Identify which cell holds the provided text, then report its [x, y] central coordinate. 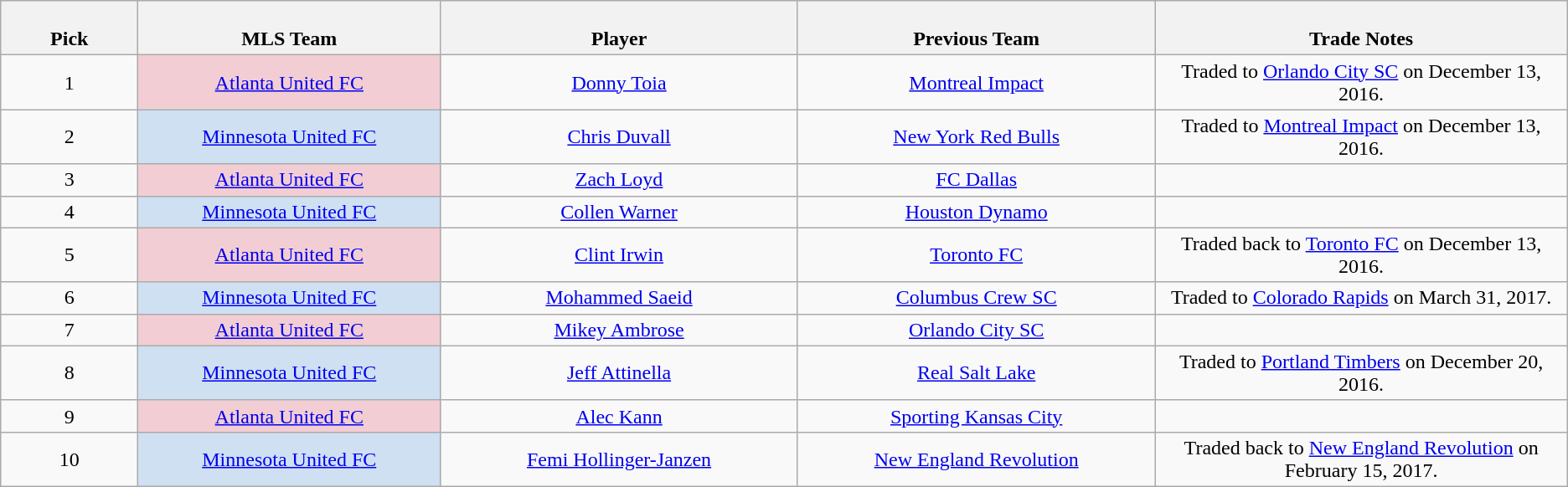
Mikey Ambrose [620, 330]
Montreal Impact [977, 82]
Traded back to Toronto FC on December 13, 2016. [1361, 254]
Real Salt Lake [977, 373]
Columbus Crew SC [977, 298]
7 [70, 330]
Alec Kann [620, 416]
Clint Irwin [620, 254]
3 [70, 180]
New York Red Bulls [977, 137]
4 [70, 212]
Collen Warner [620, 212]
Mohammed Saeid [620, 298]
Traded to Portland Timbers on December 20, 2016. [1361, 373]
Previous Team [977, 28]
Donny Toia [620, 82]
Traded to Orlando City SC on December 13, 2016. [1361, 82]
6 [70, 298]
10 [70, 459]
Orlando City SC [977, 330]
MLS Team [290, 28]
Houston Dynamo [977, 212]
Pick [70, 28]
FC Dallas [977, 180]
Trade Notes [1361, 28]
Zach Loyd [620, 180]
1 [70, 82]
2 [70, 137]
New England Revolution [977, 459]
Sporting Kansas City [977, 416]
Traded to Montreal Impact on December 13, 2016. [1361, 137]
Toronto FC [977, 254]
Traded to Colorado Rapids on March 31, 2017. [1361, 298]
Jeff Attinella [620, 373]
Chris Duvall [620, 137]
9 [70, 416]
Traded back to New England Revolution on February 15, 2017. [1361, 459]
Player [620, 28]
5 [70, 254]
Femi Hollinger-Janzen [620, 459]
8 [70, 373]
